For the text-containing cell, return its midpoint in [x, y] coordinate format. 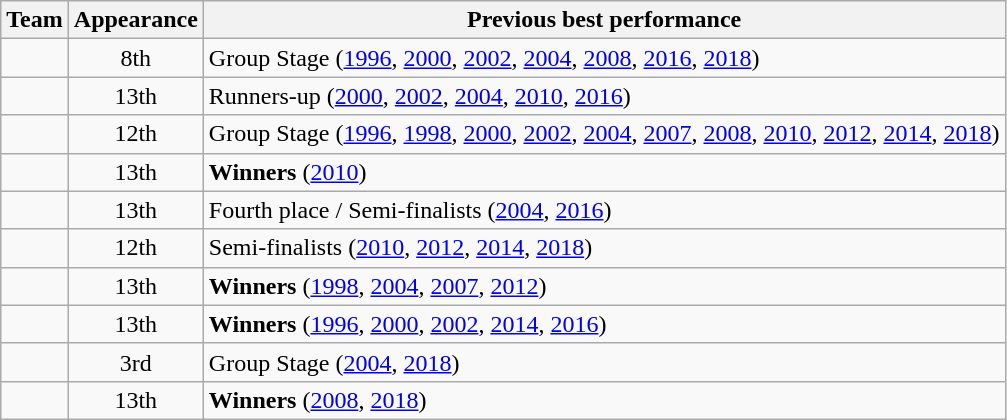
Group Stage (1996, 2000, 2002, 2004, 2008, 2016, 2018) [604, 58]
Group Stage (2004, 2018) [604, 362]
Team [35, 20]
Semi-finalists (2010, 2012, 2014, 2018) [604, 248]
Winners (2010) [604, 172]
Winners (1998, 2004, 2007, 2012) [604, 286]
Group Stage (1996, 1998, 2000, 2002, 2004, 2007, 2008, 2010, 2012, 2014, 2018) [604, 134]
8th [136, 58]
Fourth place / Semi-finalists (2004, 2016) [604, 210]
Winners (1996, 2000, 2002, 2014, 2016) [604, 324]
Winners (2008, 2018) [604, 400]
Appearance [136, 20]
Runners-up (2000, 2002, 2004, 2010, 2016) [604, 96]
Previous best performance [604, 20]
3rd [136, 362]
